Output the [x, y] coordinate of the center of the cell containing the given text.  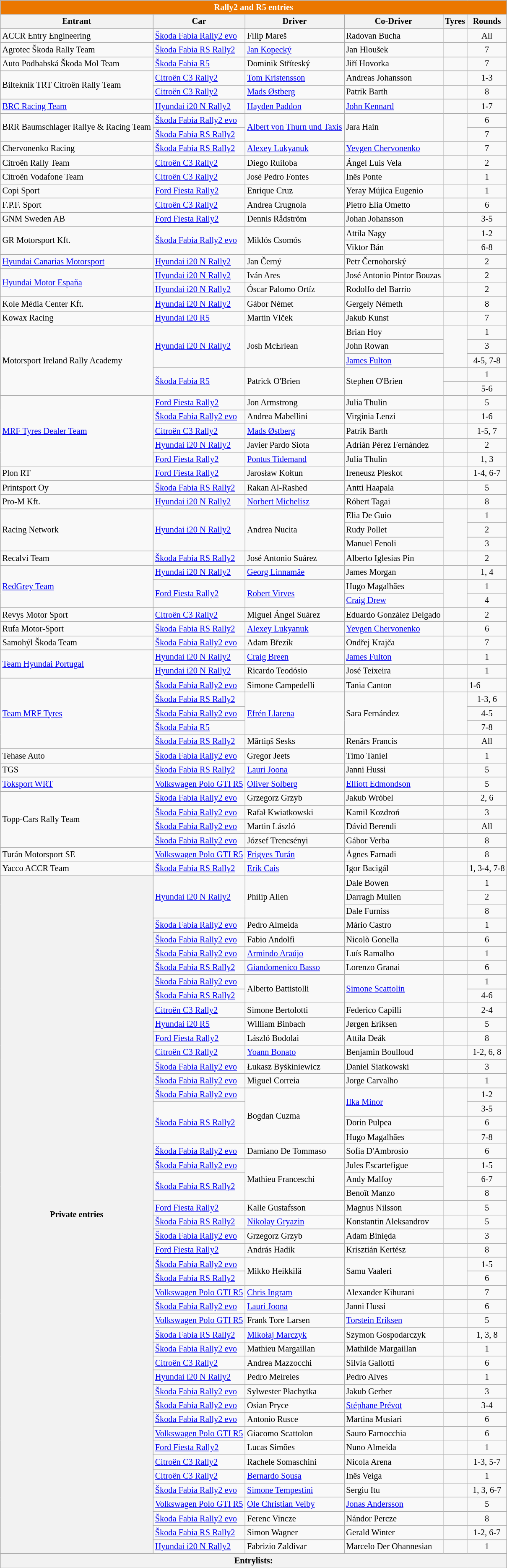
Attila Nagy [394, 233]
Andrea Mazzocchi [294, 1363]
András Hadik [294, 1250]
Nikolay Gryazin [294, 1222]
Citroën Vodafone Team [77, 177]
Nicola Arena [394, 1462]
4-5 [487, 713]
4-6 [487, 996]
Car [199, 21]
GR Motorsport Kft. [77, 240]
Josh McErlean [294, 346]
1-3, 5-7 [487, 1462]
Dale Bowen [394, 883]
Erik Cais [294, 869]
Jan Hloušek [394, 50]
Team Hyundai Portugal [77, 664]
Konstantin Aleksandrov [394, 1222]
Mārtiņš Sesks [294, 741]
Silvia Gallotti [394, 1363]
Gábor Német [294, 304]
Martin László [294, 826]
Simone Bertolotti [294, 1010]
Rafał Kwiatkowski [294, 812]
Co-Driver [394, 21]
Rodolfo del Barrio [394, 290]
Attila Deák [394, 1038]
Racing Network [77, 530]
Philip Allen [294, 897]
Printsport Oy [77, 488]
Hyundai Canarias Motorsport [77, 261]
Toksport WRT [77, 784]
5-6 [487, 389]
Enrique Cruz [294, 191]
Ricardo Teodósio [294, 671]
Andrea Crugnola [294, 205]
Mikko Heikkilä [294, 1271]
Benoît Manzo [394, 1193]
Chervonenko Racing [77, 149]
Kole Média Center Kft. [77, 304]
Stephen O'Brien [394, 381]
Sofia D'Ambrosio [394, 1151]
Ángel Luis Vela [394, 163]
Lorenzo Granai [394, 968]
4 [487, 600]
Entrant [77, 21]
Miklós Csomós [294, 240]
Virginia Lenzi [394, 417]
Jarosław Kołtun [294, 473]
Rufa Motor-Sport [77, 629]
Andy Malfoy [394, 1179]
Tehase Auto [77, 756]
Motorsport Ireland Rally Academy [77, 360]
Norbert Michelisz [294, 501]
Miguel Ángel Suárez [294, 615]
Krisztián Kertész [394, 1250]
Rally2 and R5 entries [254, 7]
Kamil Kozdroń [394, 812]
Damiano De Tommaso [294, 1151]
Jakub Wróbel [394, 798]
Martina Musiari [394, 1419]
RedGrey Team [77, 587]
José Antonio Pintor Bouzas [394, 276]
Andrea Mabellini [294, 417]
James Morgan [394, 572]
Sergiu Itu [394, 1490]
Fabrizio Zaldivar [294, 1547]
Agrotec Škoda Rally Team [77, 50]
Adrián Pérez Fernández [394, 445]
Hyundai Motor España [77, 283]
Iván Ares [294, 276]
Timo Taniel [394, 756]
Tyres [455, 21]
4-5, 7-8 [487, 360]
Mário Castro [394, 925]
Viktor Bán [394, 247]
Chris Ingram [294, 1292]
1-3, 6 [487, 699]
1, 3, 6-7 [487, 1490]
1-3 [487, 78]
Inês Veiga [394, 1476]
Yoann Bonato [294, 1052]
GNM Sweden AB [77, 219]
Mikołaj Marczyk [294, 1335]
Magnus Nilsson [394, 1208]
Dávid Berendi [394, 826]
Ágnes Farnadi [394, 855]
Tania Canton [394, 685]
Adam Binięda [394, 1236]
Bilteknik TRT Citroën Rally Team [77, 85]
Petr Černohorský [394, 261]
Dominik Stříteský [294, 64]
Javier Pardo Siota [294, 445]
Copi Sport [77, 191]
Kowax Racing [77, 318]
Patrick O'Brien [294, 381]
Sylwester Płachytka [294, 1391]
Óscar Palomo Ortíz [294, 290]
Driver [294, 21]
Radovan Bucha [394, 36]
1-5, 7 [487, 431]
Dennis Rådström [294, 219]
Darragh Mullen [394, 897]
Team MRF Tyres [77, 713]
Elliott Edmondson [394, 784]
Jorge Carvalho [394, 1080]
Ole Christian Veiby [294, 1504]
MRF Tyres Dealer Team [77, 431]
Daniel Siatkowski [394, 1067]
John Rowan [394, 346]
Róbert Tagai [394, 501]
Pedro Almeida [294, 925]
Johan Johansson [394, 219]
Frigyes Turán [294, 855]
Jan Kopecký [294, 50]
Robert Virves [294, 593]
Adam Březík [294, 643]
Pedro Alves [394, 1377]
Pro-M Kft. [77, 501]
Gregor Jeets [294, 756]
Sauro Farnocchia [394, 1434]
Gergely Németh [394, 304]
Frank Tore Larsen [294, 1320]
Sara Fernández [394, 713]
Miguel Correia [294, 1080]
Andreas Johansson [394, 78]
José Teixeira [394, 671]
Nándor Percze [394, 1518]
Jakub Kunst [394, 318]
ACCR Entry Engineering [77, 36]
Hayden Paddon [294, 106]
2, 6 [487, 798]
1-4, 6-7 [487, 473]
Giacomo Scattolon [294, 1434]
Federico Capilli [394, 1010]
William Binbach [294, 1024]
Ferenc Vincze [294, 1518]
1-2, 6, 8 [487, 1052]
2-4 [487, 1010]
BRR Baumschlager Rallye & Racing Team [77, 128]
Albert von Thurn und Taxis [294, 128]
Benjamin Boulloud [394, 1052]
Gerald Winter [394, 1532]
Jules Escartefigue [394, 1165]
Marcelo Der Ohannesian [394, 1547]
Stéphane Prévot [394, 1405]
Samohýl Škoda Team [77, 643]
Nicolò Gonella [394, 939]
Brian Hoy [394, 332]
Mathieu Margaillan [294, 1349]
Simone Tempestini [294, 1490]
Alexander Kihurani [394, 1292]
Mathilde Margaillan [394, 1349]
Turán Motorsport SE [77, 855]
Pietro Elia Ometto [394, 205]
Samu Vaaleri [394, 1271]
Jørgen Eriksen [394, 1024]
Auto Podbabská Škoda Mol Team [77, 64]
Yeray Mújica Eugenio [394, 191]
Andrea Nucita [294, 530]
Mathieu Franceschi [294, 1179]
Alberto Iglesias Pin [394, 558]
Luís Ramalho [394, 953]
Jara Hain [394, 128]
Gábor Verba [394, 840]
TGS [77, 770]
Nuno Almeida [394, 1448]
Entrylists: [254, 1561]
6-7 [487, 1179]
Filip Mareš [294, 36]
1-2, 6-7 [487, 1532]
Topp-Cars Rally Team [77, 819]
Dale Furniss [394, 911]
1, 3-4, 7-8 [487, 869]
Antti Haapala [394, 488]
Eduardo González Delgado [394, 615]
Bogdan Cuzma [294, 1116]
Tom Kristensson [294, 78]
Ondřej Krajča [394, 643]
Rakan Al-Rashed [294, 488]
Citroën Rally Team [77, 163]
Antonio Rusce [294, 1419]
Yacco ACCR Team [77, 869]
1, 4 [487, 572]
Jon Armstrong [294, 403]
Rounds [487, 21]
Simon Wagner [294, 1532]
Craig Drew [394, 600]
Simone Campedelli [294, 685]
Dorin Pulpea [394, 1123]
Fabio Andolfi [294, 939]
Jakub Gerber [394, 1391]
José Antonio Suárez [294, 558]
Oliver Solberg [294, 784]
Plon RT [77, 473]
Armindo Araújo [294, 953]
Simone Scattolin [394, 989]
József Trencsényi [294, 840]
Manuel Fenoli [394, 544]
1-7 [487, 106]
Renārs Francis [394, 741]
Alberto Battistolli [294, 989]
Craig Breen [294, 657]
Ireneusz Pleskot [394, 473]
6-8 [487, 247]
F.P.F. Sport [77, 205]
Szymon Gospodarczyk [394, 1335]
Georg Linnamäe [294, 572]
Diego Ruiloba [294, 163]
Osian Pryce [294, 1405]
Pontus Tidemand [294, 459]
Private entries [77, 1215]
Rachele Somaschini [294, 1462]
1, 3, 8 [487, 1335]
Igor Bacigál [394, 869]
László Bodolai [294, 1038]
Giandomenico Basso [294, 968]
Elia De Guio [394, 516]
Revys Motor Sport [77, 615]
Efrén Llarena [294, 713]
Torstein Eriksen [394, 1320]
Rudy Pollet [394, 530]
BRC Racing Team [77, 106]
Jan Černý [294, 261]
Recalvi Team [77, 558]
1, 3 [487, 459]
Łukasz Byśkiniewicz [294, 1067]
Jiří Hovorka [394, 64]
Bernardo Sousa [294, 1476]
3-4 [487, 1405]
Martin Vlček [294, 318]
Inês Ponte [394, 177]
Jonas Andersson [394, 1504]
Lucas Simões [294, 1448]
José Pedro Fontes [294, 177]
John Kennard [394, 106]
Ilka Minor [394, 1102]
Kalle Gustafsson [294, 1208]
Pedro Meireles [294, 1377]
